Determine the [x, y] coordinate at the center of the cell enclosing the given text.  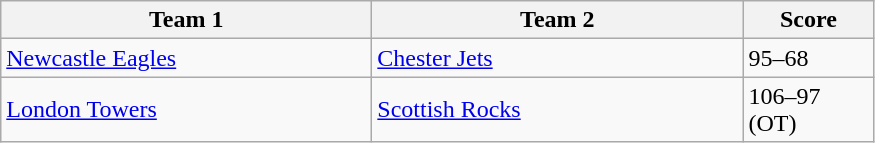
95–68 [808, 58]
Newcastle Eagles [186, 58]
Scottish Rocks [558, 110]
Team 2 [558, 20]
Chester Jets [558, 58]
Score [808, 20]
Team 1 [186, 20]
London Towers [186, 110]
106–97 (OT) [808, 110]
